Return (X, Y) of the center of cell containing provided text 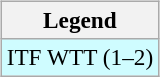
Legend (80, 20)
ITF WTT (1–2) (80, 57)
